Return (x, y) of the center of cell containing provided text 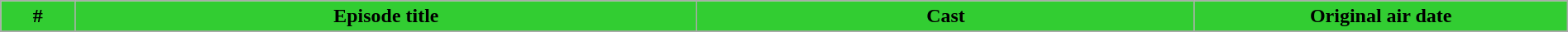
# (38, 16)
Episode title (386, 16)
Original air date (1381, 16)
Cast (946, 16)
